Search for the cell housing the specified text and yield its (x, y) center coordinate. 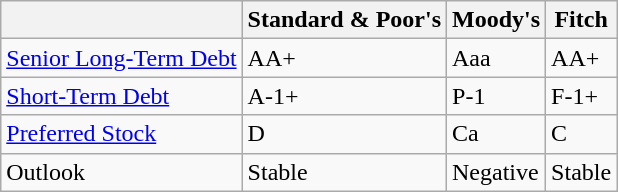
F-1+ (582, 96)
Fitch (582, 20)
Moody's (496, 20)
Aaa (496, 58)
Negative (496, 172)
C (582, 134)
Outlook (122, 172)
Ca (496, 134)
P-1 (496, 96)
Standard & Poor's (344, 20)
Preferred Stock (122, 134)
A-1+ (344, 96)
Short-Term Debt (122, 96)
Senior Long-Term Debt (122, 58)
D (344, 134)
